Find where the given text appears and provide that cell's center as [x, y] coordinate. 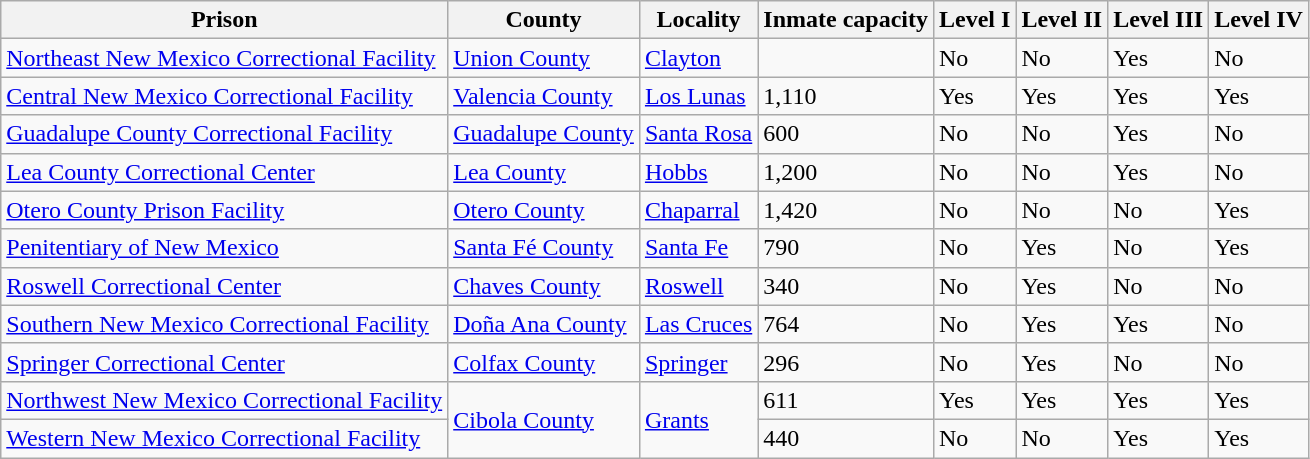
Valencia County [544, 96]
Level I [974, 20]
Roswell Correctional Center [224, 286]
1,110 [846, 96]
Union County [544, 58]
Roswell [698, 286]
Guadalupe County Correctional Facility [224, 134]
Colfax County [544, 362]
Northwest New Mexico Correctional Facility [224, 400]
Otero County Prison Facility [224, 210]
Level IV [1259, 20]
Lea County Correctional Center [224, 172]
Level III [1158, 20]
Grants [698, 419]
Lea County [544, 172]
Locality [698, 20]
296 [846, 362]
Penitentiary of New Mexico [224, 248]
Clayton [698, 58]
764 [846, 324]
Las Cruces [698, 324]
Southern New Mexico Correctional Facility [224, 324]
Western New Mexico Correctional Facility [224, 438]
Springer [698, 362]
Springer Correctional Center [224, 362]
790 [846, 248]
Otero County [544, 210]
Prison [224, 20]
Chaves County [544, 286]
Inmate capacity [846, 20]
1,420 [846, 210]
Central New Mexico Correctional Facility [224, 96]
Hobbs [698, 172]
County [544, 20]
Santa Fe [698, 248]
Doña Ana County [544, 324]
1,200 [846, 172]
611 [846, 400]
440 [846, 438]
Northeast New Mexico Correctional Facility [224, 58]
Santa Fé County [544, 248]
Cibola County [544, 419]
340 [846, 286]
Level II [1062, 20]
Chaparral [698, 210]
Los Lunas [698, 96]
Guadalupe County [544, 134]
600 [846, 134]
Santa Rosa [698, 134]
